Extract the (x, y) coordinate from the center of the cell holding the provided text.  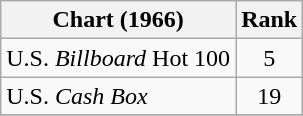
Rank (270, 20)
U.S. Cash Box (118, 96)
5 (270, 58)
19 (270, 96)
U.S. Billboard Hot 100 (118, 58)
Chart (1966) (118, 20)
